Search for the cell housing the specified text and yield its [x, y] center coordinate. 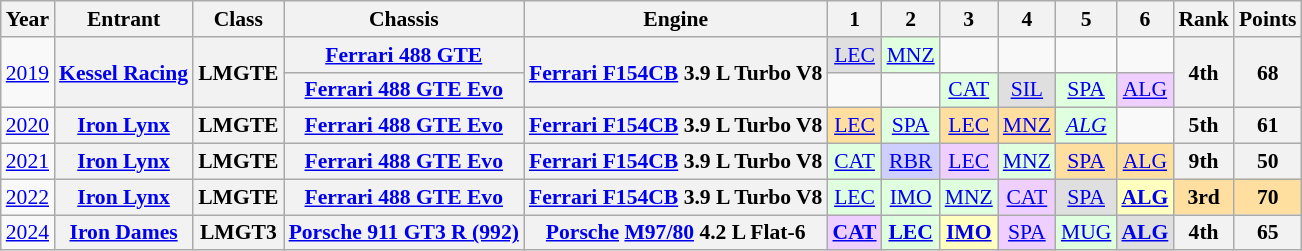
2024 [28, 233]
6 [1144, 19]
Class [238, 19]
Porsche M97/80 4.2 L Flat-6 [676, 233]
2019 [28, 72]
5 [1086, 19]
RBR [911, 162]
Points [1268, 19]
68 [1268, 72]
2021 [28, 162]
3rd [1204, 197]
Kessel Racing [124, 72]
9th [1204, 162]
SIL [1027, 90]
Rank [1204, 19]
Iron Dames [124, 233]
5th [1204, 126]
2020 [28, 126]
1 [854, 19]
3 [969, 19]
Chassis [404, 19]
LMGT3 [238, 233]
Entrant [124, 19]
65 [1268, 233]
70 [1268, 197]
4 [1027, 19]
2 [911, 19]
Ferrari 488 GTE [404, 55]
50 [1268, 162]
Engine [676, 19]
2022 [28, 197]
Porsche 911 GT3 R (992) [404, 233]
61 [1268, 126]
MUG [1086, 233]
Year [28, 19]
